Detect which cell encompasses the target text, then output its [x, y] center coordinate. 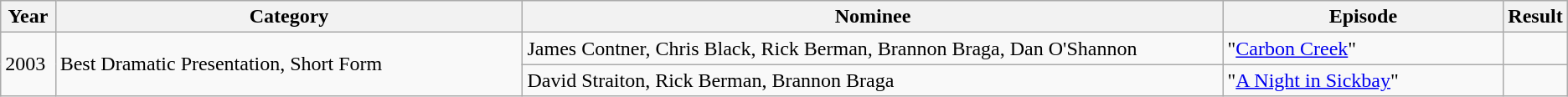
Result [1535, 17]
Year [28, 17]
"A Night in Sickbay" [1364, 80]
2003 [28, 64]
Episode [1364, 17]
Nominee [873, 17]
Category [289, 17]
"Carbon Creek" [1364, 48]
Best Dramatic Presentation, Short Form [289, 64]
James Contner, Chris Black, Rick Berman, Brannon Braga, Dan O'Shannon [873, 48]
David Straiton, Rick Berman, Brannon Braga [873, 80]
